Return (x, y) of the center of cell containing provided text 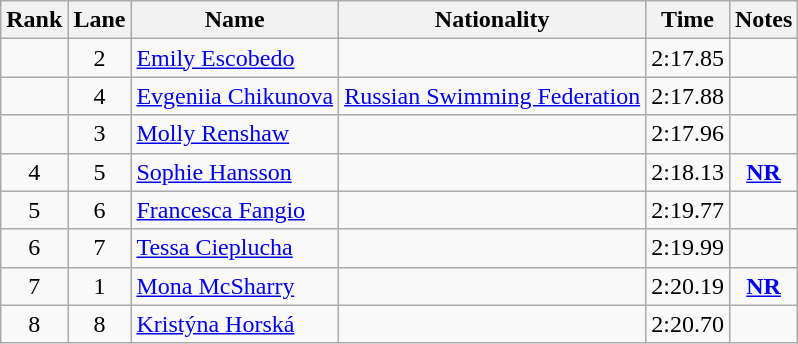
Kristýna Horská (235, 324)
2:17.96 (688, 134)
Mona McSharry (235, 286)
Francesca Fangio (235, 210)
3 (100, 134)
2:19.77 (688, 210)
Evgeniia Chikunova (235, 96)
1 (100, 286)
Emily Escobedo (235, 58)
Sophie Hansson (235, 172)
Time (688, 20)
2:20.70 (688, 324)
Notes (763, 20)
2:18.13 (688, 172)
Name (235, 20)
Lane (100, 20)
Nationality (492, 20)
2:17.88 (688, 96)
Tessa Cieplucha (235, 248)
2 (100, 58)
2:17.85 (688, 58)
Rank (34, 20)
2:19.99 (688, 248)
Molly Renshaw (235, 134)
Russian Swimming Federation (492, 96)
2:20.19 (688, 286)
